Scan for the cell matching the given text and deliver its [X, Y] coordinate at center. 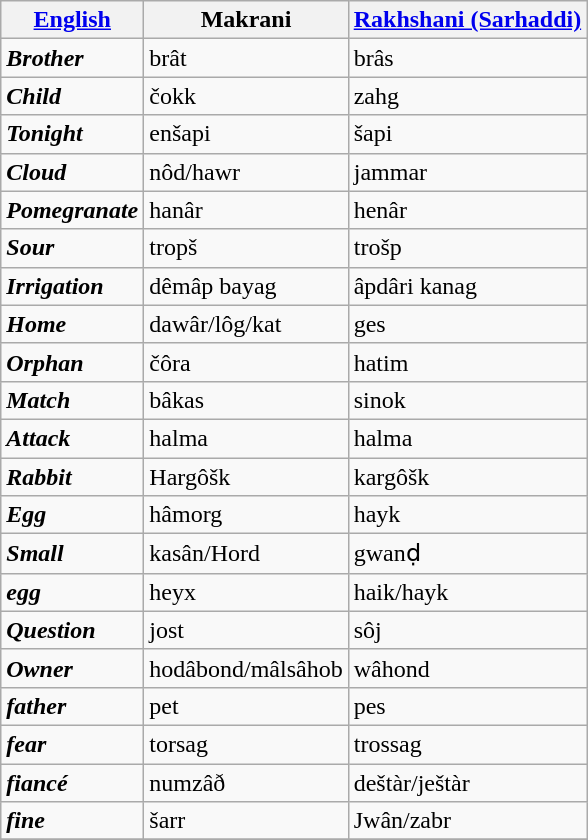
dêmâp bayag [246, 286]
pes [467, 706]
Home [72, 324]
Cloud [72, 172]
Rabbit [72, 477]
čokk [246, 96]
fear [72, 744]
Pomegranate [72, 210]
Match [72, 400]
wâhond [467, 668]
bâkas [246, 400]
Child [72, 96]
zahg [467, 96]
Jwân/zabr [467, 821]
Question [72, 630]
henâr [467, 210]
Sour [72, 248]
hatim [467, 362]
deštàr/ještàr [467, 783]
pet [246, 706]
jammar [467, 172]
Orphan [72, 362]
Makrani [246, 20]
sinok [467, 400]
trossag [467, 744]
trošp [467, 248]
dawâr/lôg/kat [246, 324]
Brother [72, 58]
sôj [467, 630]
Tonight [72, 134]
brât [246, 58]
hayk [467, 515]
Irrigation [72, 286]
Attack [72, 438]
father [72, 706]
Rakhshani (Sarhaddi) [467, 20]
hâmorg [246, 515]
kasân/Hord [246, 554]
nôd/hawr [246, 172]
fine [72, 821]
English [72, 20]
gwanḍ [467, 554]
Hargôšk [246, 477]
âpdâri kanag [467, 286]
hodâbond/mâlsâhob [246, 668]
brâs [467, 58]
jost [246, 630]
šarr [246, 821]
egg [72, 592]
hanâr [246, 210]
enšapi [246, 134]
Owner [72, 668]
Small [72, 554]
heyx [246, 592]
tropš [246, 248]
šapi [467, 134]
čôra [246, 362]
fiancé [72, 783]
kargôšk [467, 477]
numzâð [246, 783]
Egg [72, 515]
ges [467, 324]
haik/hayk [467, 592]
torsag [246, 744]
